Pinpoint the cell where the given text exists, returning its [x, y] midpoint coordinate. 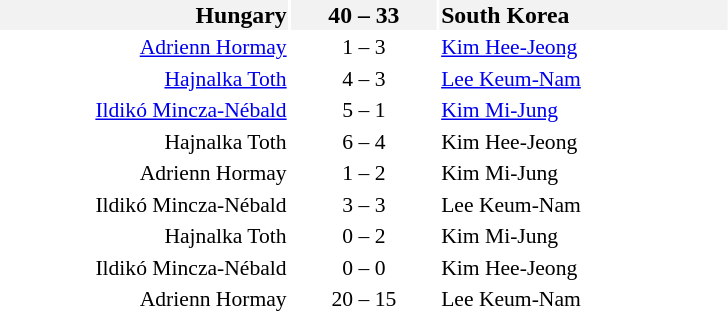
South Korea [584, 15]
0 – 2 [364, 236]
3 – 3 [364, 204]
6 – 4 [364, 142]
4 – 3 [364, 78]
0 – 0 [364, 268]
1 – 3 [364, 47]
5 – 1 [364, 110]
40 – 33 [364, 15]
Hungary [144, 15]
1 – 2 [364, 173]
